Pinpoint the cell where the given text exists, returning its (x, y) midpoint coordinate. 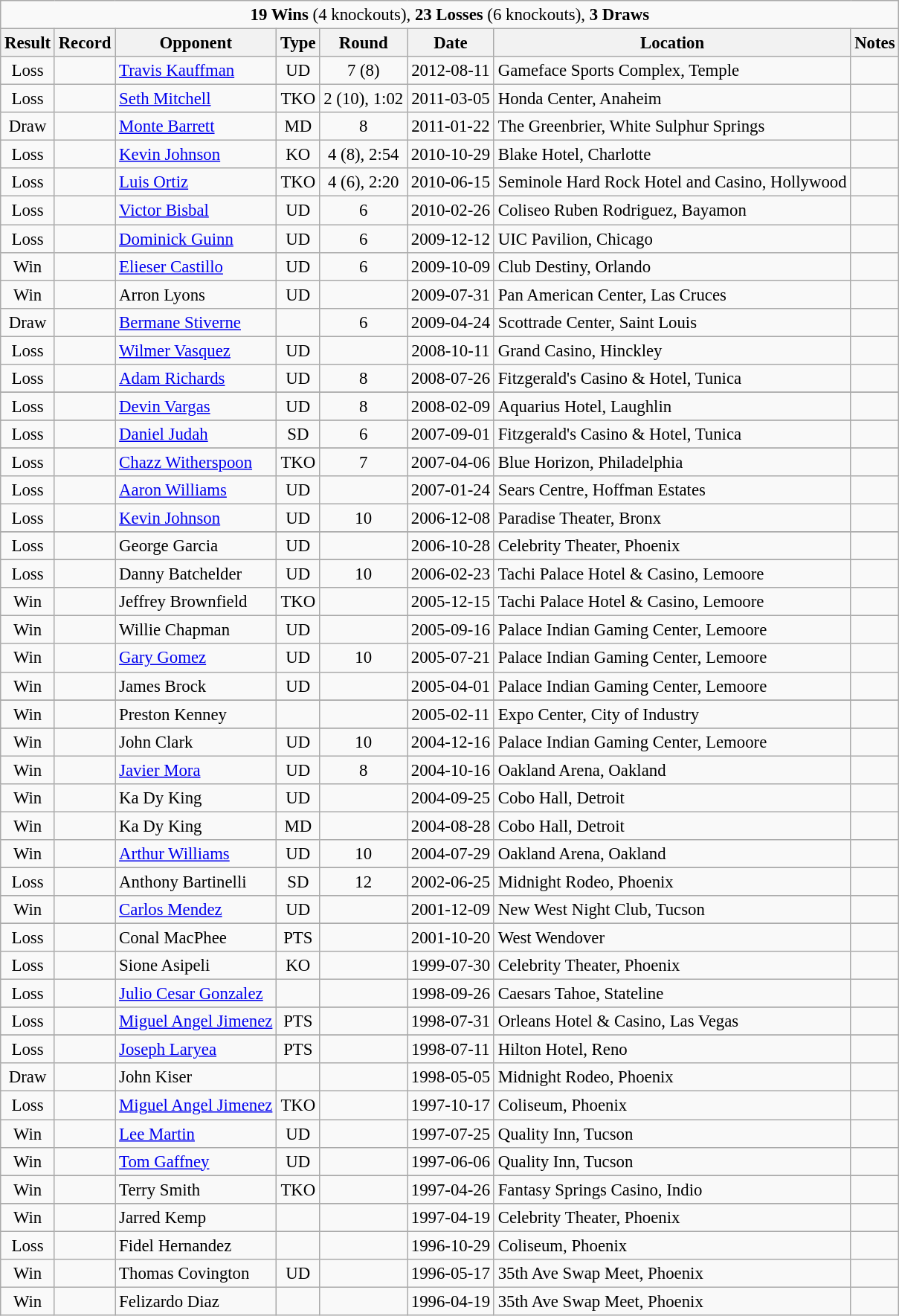
2011-01-22 (451, 126)
Adam Richards (196, 379)
2010-10-29 (451, 155)
Arron Lyons (196, 295)
2 (10), 1:02 (364, 99)
1997-04-19 (451, 1217)
Monte Barrett (196, 126)
4 (8), 2:54 (364, 155)
1998-05-05 (451, 1078)
Caesars Tahoe, Stateline (672, 994)
2004-07-29 (451, 854)
Location (672, 43)
Honda Center, Anaheim (672, 99)
Wilmer Vasquez (196, 350)
Daniel Judah (196, 434)
7 (364, 462)
1997-10-17 (451, 1105)
Gameface Sports Complex, Temple (672, 71)
2006-02-23 (451, 574)
1997-07-25 (451, 1134)
2005-12-15 (451, 602)
2004-09-25 (451, 798)
Sears Centre, Hoffman Estates (672, 490)
2006-10-28 (451, 546)
Tom Gaffney (196, 1161)
Sione Asipeli (196, 966)
2009-10-09 (451, 266)
1997-06-06 (451, 1161)
2007-01-24 (451, 490)
1998-07-11 (451, 1050)
2005-04-01 (451, 686)
1998-09-26 (451, 994)
Felizardo Diaz (196, 1301)
1998-07-31 (451, 1021)
Aquarius Hotel, Laughlin (672, 406)
Conal MacPhee (196, 938)
Orleans Hotel & Casino, Las Vegas (672, 1021)
West Wendover (672, 938)
Type (298, 43)
2008-07-26 (451, 379)
1996-10-29 (451, 1245)
Anthony Bartinelli (196, 882)
Victor Bisbal (196, 211)
Fantasy Springs Casino, Indio (672, 1190)
2005-02-11 (451, 714)
Thomas Covington (196, 1274)
Jeffrey Brownfield (196, 602)
2007-04-06 (451, 462)
2010-06-15 (451, 182)
12 (364, 882)
Danny Batchelder (196, 574)
Seminole Hard Rock Hotel and Casino, Hollywood (672, 182)
Expo Center, City of Industry (672, 714)
2004-08-28 (451, 826)
Devin Vargas (196, 406)
1996-04-19 (451, 1301)
John Clark (196, 742)
1996-05-17 (451, 1274)
7 (8) (364, 71)
Scottrade Center, Saint Louis (672, 322)
4 (6), 2:20 (364, 182)
Blue Horizon, Philadelphia (672, 462)
2001-10-20 (451, 938)
Lee Martin (196, 1134)
Gary Gomez (196, 658)
Round (364, 43)
New West Night Club, Tucson (672, 910)
2005-07-21 (451, 658)
Hilton Hotel, Reno (672, 1050)
Willie Chapman (196, 630)
Travis Kauffman (196, 71)
Luis Ortiz (196, 182)
Date (451, 43)
2004-10-16 (451, 770)
2001-12-09 (451, 910)
Record (85, 43)
Seth Mitchell (196, 99)
Grand Casino, Hinckley (672, 350)
Blake Hotel, Charlotte (672, 155)
Coliseo Ruben Rodriguez, Bayamon (672, 211)
The Greenbrier, White Sulphur Springs (672, 126)
Club Destiny, Orlando (672, 266)
1997-04-26 (451, 1190)
2010-02-26 (451, 211)
Fidel Hernandez (196, 1245)
Carlos Mendez (196, 910)
2006-12-08 (451, 519)
2009-12-12 (451, 239)
Result (28, 43)
Paradise Theater, Bronx (672, 519)
Bermane Stiverne (196, 322)
Opponent (196, 43)
James Brock (196, 686)
2007-09-01 (451, 434)
UIC Pavilion, Chicago (672, 239)
Arthur Williams (196, 854)
2005-09-16 (451, 630)
2004-12-16 (451, 742)
2008-10-11 (451, 350)
Julio Cesar Gonzalez (196, 994)
2008-02-09 (451, 406)
19 Wins (4 knockouts), 23 Losses (6 knockouts), 3 Draws (450, 15)
2012-08-11 (451, 71)
Notes (874, 43)
Dominick Guinn (196, 239)
2009-07-31 (451, 295)
Chazz Witherspoon (196, 462)
Aaron Williams (196, 490)
Javier Mora (196, 770)
2002-06-25 (451, 882)
Joseph Laryea (196, 1050)
Preston Kenney (196, 714)
2011-03-05 (451, 99)
Terry Smith (196, 1190)
John Kiser (196, 1078)
Elieser Castillo (196, 266)
Jarred Kemp (196, 1217)
Pan American Center, Las Cruces (672, 295)
2009-04-24 (451, 322)
George Garcia (196, 546)
1999-07-30 (451, 966)
